Pinpoint the cell where the given text exists, returning its (X, Y) midpoint coordinate. 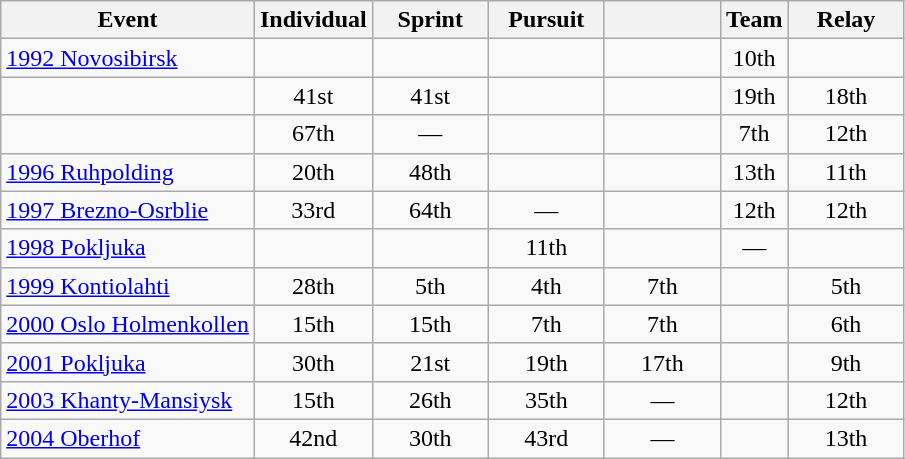
35th (546, 400)
4th (546, 286)
43rd (546, 438)
9th (846, 362)
Event (128, 20)
21st (430, 362)
2004 Oberhof (128, 438)
Individual (313, 20)
10th (754, 58)
1999 Kontiolahti (128, 286)
Relay (846, 20)
26th (430, 400)
Team (754, 20)
42nd (313, 438)
2003 Khanty-Mansiysk (128, 400)
64th (430, 210)
20th (313, 172)
28th (313, 286)
1997 Brezno-Osrblie (128, 210)
67th (313, 134)
1996 Ruhpolding (128, 172)
48th (430, 172)
Sprint (430, 20)
1992 Novosibirsk (128, 58)
Pursuit (546, 20)
18th (846, 96)
1998 Pokljuka (128, 248)
2000 Oslo Holmenkollen (128, 324)
2001 Pokljuka (128, 362)
17th (662, 362)
33rd (313, 210)
6th (846, 324)
